Extract the (X, Y) coordinate from the center of the cell holding the provided text.  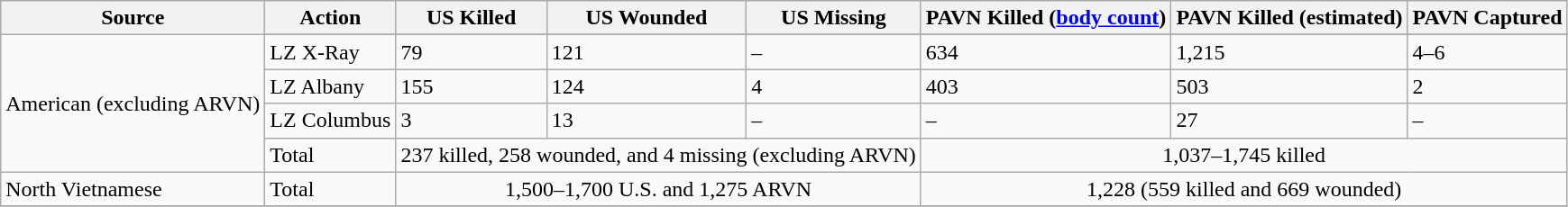
27 (1289, 121)
US Wounded (646, 18)
4–6 (1488, 52)
503 (1289, 86)
13 (646, 121)
Action (330, 18)
PAVN Killed (estimated) (1289, 18)
4 (834, 86)
1,037–1,745 killed (1244, 155)
1,500–1,700 U.S. and 1,275 ARVN (658, 189)
US Missing (834, 18)
PAVN Captured (1488, 18)
237 killed, 258 wounded, and 4 missing (excluding ARVN) (658, 155)
PAVN Killed (body count) (1046, 18)
LZ X-Ray (330, 52)
79 (471, 52)
LZ Albany (330, 86)
Source (133, 18)
634 (1046, 52)
American (excluding ARVN) (133, 103)
155 (471, 86)
US Killed (471, 18)
LZ Columbus (330, 121)
North Vietnamese (133, 189)
1,228 (559 killed and 669 wounded) (1244, 189)
121 (646, 52)
2 (1488, 86)
403 (1046, 86)
1,215 (1289, 52)
124 (646, 86)
3 (471, 121)
